Return the [X, Y] coordinate for the center point of the cell that contains the specified text.  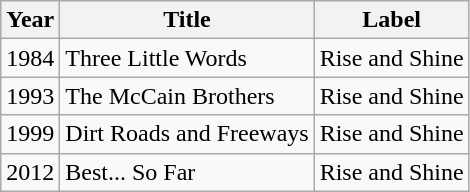
1999 [30, 134]
1984 [30, 58]
The McCain Brothers [187, 96]
Label [392, 20]
Three Little Words [187, 58]
Dirt Roads and Freeways [187, 134]
2012 [30, 172]
Year [30, 20]
Title [187, 20]
Best... So Far [187, 172]
1993 [30, 96]
